Identify which cell holds the provided text, then report its (x, y) central coordinate. 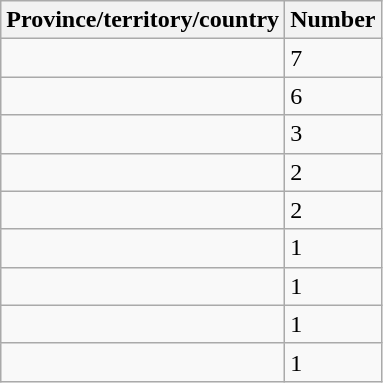
3 (333, 134)
Province/territory/country (143, 20)
Number (333, 20)
6 (333, 96)
7 (333, 58)
